Return (x, y) of the center of cell containing provided text 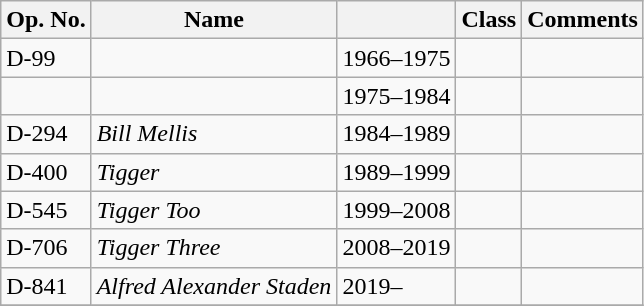
Op. No. (46, 20)
D-706 (46, 248)
Name (214, 20)
Tigger (214, 172)
D-841 (46, 286)
2019– (396, 286)
2008–2019 (396, 248)
Comments (583, 20)
1975–1984 (396, 96)
1989–1999 (396, 172)
Class (489, 20)
Alfred Alexander Staden (214, 286)
Tigger Three (214, 248)
Bill Mellis (214, 134)
Tigger Too (214, 210)
1966–1975 (396, 58)
D-545 (46, 210)
1999–2008 (396, 210)
D-99 (46, 58)
1984–1989 (396, 134)
D-400 (46, 172)
D-294 (46, 134)
